Locate the cell with the specified text and output its [x, y] center coordinate. 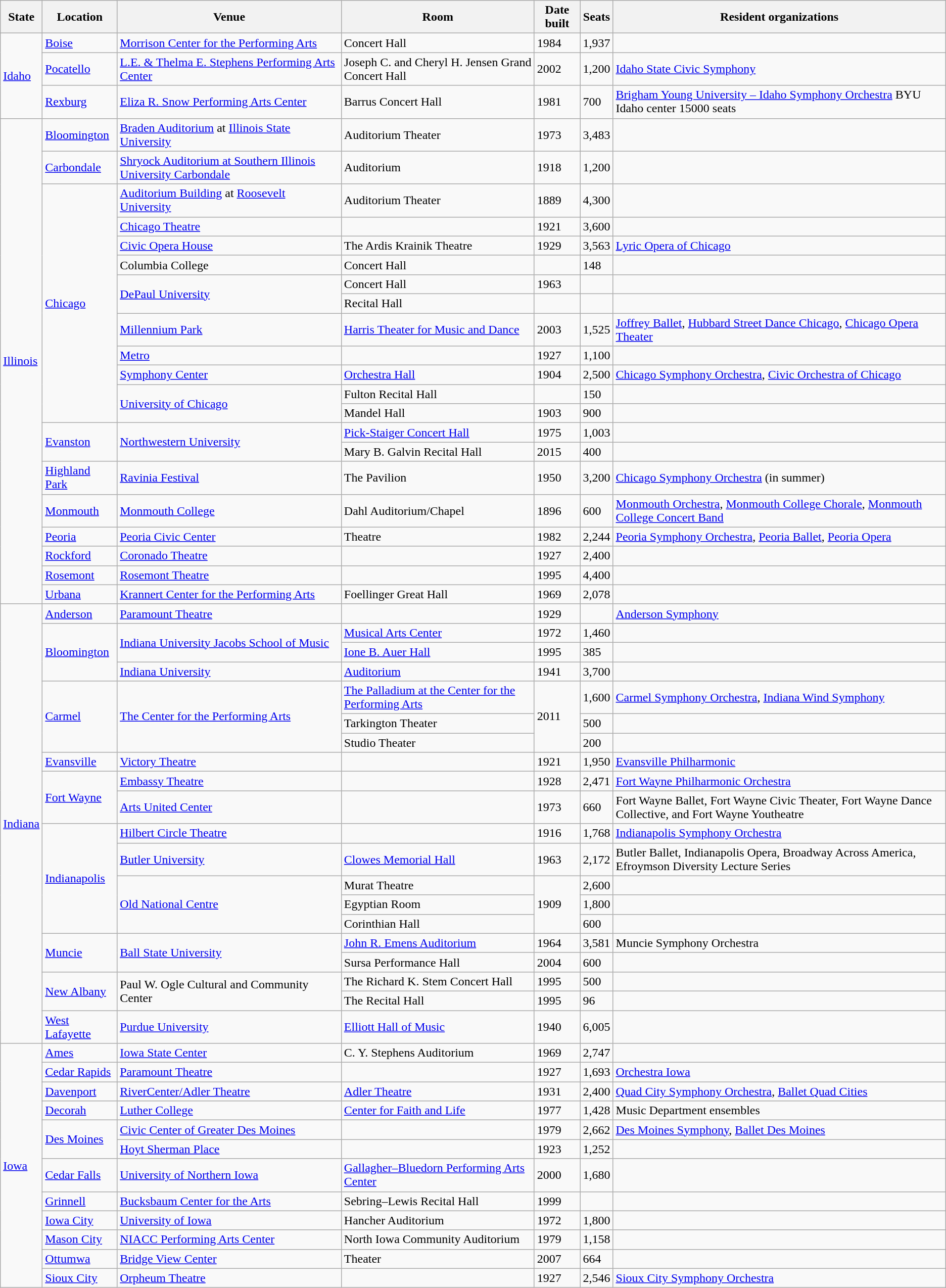
Indiana University Jacobs School of Music [229, 642]
Theater [438, 1259]
Coronado Theatre [229, 556]
New Albany [80, 991]
Rosemont Theatre [229, 575]
Rexburg [80, 102]
Purdue University [229, 1027]
State [21, 17]
1940 [557, 1027]
Peoria Symphony Orchestra, Peoria Ballet, Peoria Opera [779, 537]
Theatre [438, 537]
Decorah [80, 1111]
NIACC Performing Arts Center [229, 1239]
Sursa Performance Hall [438, 962]
The Ardis Krainik Theatre [438, 246]
Tarkington Theater [438, 724]
Recital Hall [438, 303]
Idaho [21, 76]
Carmel Symphony Orchestra, Indiana Wind Symphony [779, 697]
Muncie [80, 952]
2,172 [596, 859]
1,937 [596, 43]
Butler University [229, 859]
2007 [557, 1259]
Arts United Center [229, 807]
Anderson Symphony [779, 613]
2,662 [596, 1130]
Davenport [80, 1091]
Indiana University [229, 672]
4,300 [596, 200]
Embassy Theatre [229, 781]
Grinnell [80, 1201]
1982 [557, 537]
Shryock Auditorium at Southern Illinois University Carbondale [229, 168]
Pocatello [80, 69]
Anderson [80, 613]
Civic Center of Greater Des Moines [229, 1130]
Millennium Park [229, 329]
Mandel Hall [438, 413]
Peoria [80, 537]
Orchestra Iowa [779, 1072]
Chicago Symphony Orchestra, Civic Orchestra of Chicago [779, 375]
1889 [557, 200]
Joffrey Ballet, Hubbard Street Dance Chicago, Chicago Opera Theater [779, 329]
Hoyt Sherman Place [229, 1149]
1950 [557, 478]
Krannert Center for the Performing Arts [229, 594]
Center for Faith and Life [438, 1111]
Ione B. Auer Hall [438, 652]
Venue [229, 17]
2,600 [596, 885]
Eliza R. Snow Performing Arts Center [229, 102]
3,563 [596, 246]
Mary B. Galvin Recital Hall [438, 452]
Music Department ensembles [779, 1111]
Hilbert Circle Theatre [229, 833]
Columbia College [229, 265]
Orpheum Theatre [229, 1278]
Elliott Hall of Music [438, 1027]
1984 [557, 43]
1981 [557, 102]
Egyptian Room [438, 904]
Paul W. Ogle Cultural and Community Center [229, 991]
Chicago Symphony Orchestra (in summer) [779, 478]
Victory Theatre [229, 762]
1,600 [596, 697]
Des Moines Symphony, Ballet Des Moines [779, 1130]
DePaul University [229, 294]
2,471 [596, 781]
Evansville [80, 762]
The Pavilion [438, 478]
2,244 [596, 537]
Morrison Center for the Performing Arts [229, 43]
Clowes Memorial Hall [438, 859]
Pick-Staiger Concert Hall [438, 433]
Muncie Symphony Orchestra [779, 943]
Ottumwa [80, 1259]
Mason City [80, 1239]
1903 [557, 413]
3,600 [596, 226]
L.E. & Thelma E. Stephens Performing Arts Center [229, 69]
Cedar Rapids [80, 1072]
Auditorium Building at Roosevelt University [229, 200]
1896 [557, 510]
96 [596, 1000]
Des Moines [80, 1139]
Fort Wayne Philharmonic Orchestra [779, 781]
Joseph C. and Cheryl H. Jensen Grand Concert Hall [438, 69]
Fort Wayne [80, 797]
900 [596, 413]
1923 [557, 1149]
3,200 [596, 478]
2,500 [596, 375]
Peoria Civic Center [229, 537]
1,252 [596, 1149]
Urbana [80, 594]
Corinthian Hall [438, 924]
Carbondale [80, 168]
Evansville Philharmonic [779, 762]
Rockford [80, 556]
Old National Centre [229, 904]
Indianapolis [80, 878]
1,950 [596, 762]
University of Iowa [229, 1220]
Indianapolis Symphony Orchestra [779, 833]
1931 [557, 1091]
3,700 [596, 672]
Fulton Recital Hall [438, 394]
Symphony Center [229, 375]
Foellinger Great Hall [438, 594]
Adler Theatre [438, 1091]
Studio Theater [438, 743]
400 [596, 452]
Orchestra Hall [438, 375]
The Recital Hall [438, 1000]
1977 [557, 1111]
1,003 [596, 433]
Seats [596, 17]
Monmouth College [229, 510]
Sioux City [80, 1278]
Sebring–Lewis Recital Hall [438, 1201]
Fort Wayne Ballet, Fort Wayne Civic Theater, Fort Wayne Dance Collective, and Fort Wayne Youtheatre [779, 807]
Butler Ballet, Indianapolis Opera, Broadway Across America, Efroymson Diversity Lecture Series [779, 859]
664 [596, 1259]
2,546 [596, 1278]
1,768 [596, 833]
Musical Arts Center [438, 633]
1,100 [596, 356]
Braden Auditorium at Illinois State University [229, 134]
Iowa [21, 1166]
1916 [557, 833]
Iowa City [80, 1220]
Room [438, 17]
Rosemont [80, 575]
1,460 [596, 633]
2015 [557, 452]
C. Y. Stephens Auditorium [438, 1053]
Murat Theatre [438, 885]
148 [596, 265]
1,525 [596, 329]
Brigham Young University – Idaho Symphony Orchestra BYU Idaho center 15000 seats [779, 102]
Iowa State Center [229, 1053]
385 [596, 652]
Metro [229, 356]
2002 [557, 69]
6,005 [596, 1027]
2,078 [596, 594]
2004 [557, 962]
John R. Emens Auditorium [438, 943]
Civic Opera House [229, 246]
Lyric Opera of Chicago [779, 246]
Dahl Auditorium/Chapel [438, 510]
2000 [557, 1175]
1,680 [596, 1175]
Quad City Symphony Orchestra, Ballet Quad Cities [779, 1091]
Evanston [80, 442]
University of Chicago [229, 404]
Chicago Theatre [229, 226]
The Richard K. Stem Concert Hall [438, 981]
1,693 [596, 1072]
Gallagher–Bluedorn Performing Arts Center [438, 1175]
Boise [80, 43]
1904 [557, 375]
1964 [557, 943]
Ames [80, 1053]
2,747 [596, 1053]
Chicago [80, 303]
Carmel [80, 717]
3,483 [596, 134]
200 [596, 743]
1941 [557, 672]
1928 [557, 781]
700 [596, 102]
The Center for the Performing Arts [229, 717]
Illinois [21, 361]
University of Northern Iowa [229, 1175]
Bridge View Center [229, 1259]
West Lafayette [80, 1027]
Location [80, 17]
Sioux City Symphony Orchestra [779, 1278]
Luther College [229, 1111]
Date built [557, 17]
Northwestern University [229, 442]
3,581 [596, 943]
The Palladium at the Center for the Performing Arts [438, 697]
Idaho State Civic Symphony [779, 69]
RiverCenter/Adler Theatre [229, 1091]
1918 [557, 168]
Cedar Falls [80, 1175]
Monmouth Orchestra, Monmouth College Chorale, Monmouth College Concert Band [779, 510]
1909 [557, 904]
1975 [557, 433]
Barrus Concert Hall [438, 102]
North Iowa Community Auditorium [438, 1239]
1,158 [596, 1239]
Highland Park [80, 478]
1,428 [596, 1111]
Bucksbaum Center for the Arts [229, 1201]
4,400 [596, 575]
660 [596, 807]
1999 [557, 1201]
Resident organizations [779, 17]
Indiana [21, 824]
2011 [557, 717]
Ravinia Festival [229, 478]
150 [596, 394]
Hancher Auditorium [438, 1220]
Harris Theater for Music and Dance [438, 329]
2003 [557, 329]
Ball State University [229, 952]
Monmouth [80, 510]
